Determine the [X, Y] coordinate at the center of the cell enclosing the given text.  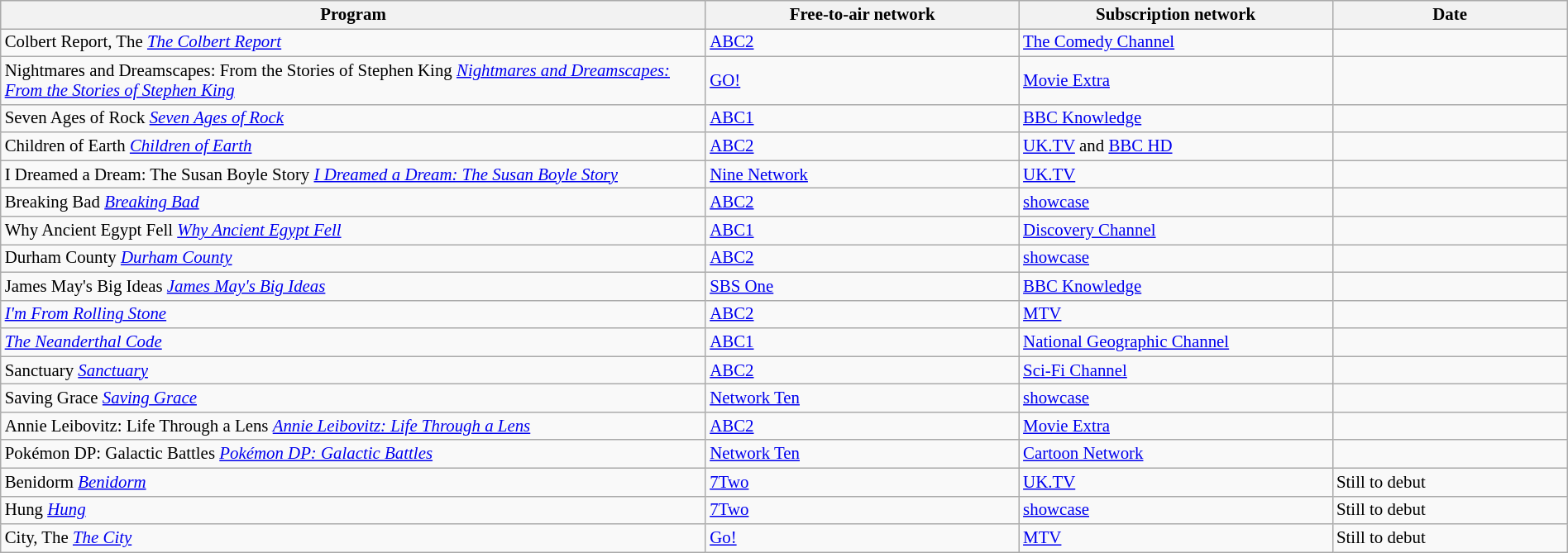
Subscription network [1176, 15]
UK.TV and BBC HD [1176, 146]
Discovery Channel [1176, 231]
I Dreamed a Dream: The Susan Boyle Story I Dreamed a Dream: The Susan Boyle Story [354, 174]
Benidorm Benidorm [354, 482]
GO! [862, 80]
Breaking Bad Breaking Bad [354, 203]
Free-to-air network [862, 15]
The Neanderthal Code [354, 342]
Pokémon DP: Galactic Battles Pokémon DP: Galactic Battles [354, 454]
Go! [862, 538]
Children of Earth Children of Earth [354, 146]
Cartoon Network [1176, 454]
Sanctuary Sanctuary [354, 370]
City, The The City [354, 538]
Hung Hung [354, 510]
Sci-Fi Channel [1176, 370]
Colbert Report, The The Colbert Report [354, 42]
Seven Ages of Rock Seven Ages of Rock [354, 118]
Why Ancient Egypt Fell Why Ancient Egypt Fell [354, 231]
Nightmares and Dreamscapes: From the Stories of Stephen King Nightmares and Dreamscapes: From the Stories of Stephen King [354, 80]
Date [1450, 15]
I'm From Rolling Stone [354, 314]
Saving Grace Saving Grace [354, 398]
National Geographic Channel [1176, 342]
SBS One [862, 286]
Annie Leibovitz: Life Through a Lens Annie Leibovitz: Life Through a Lens [354, 426]
Durham County Durham County [354, 258]
The Comedy Channel [1176, 42]
Nine Network [862, 174]
James May's Big Ideas James May's Big Ideas [354, 286]
Program [354, 15]
